Provide the [X, Y] coordinate of the cell's center where the given text is located.  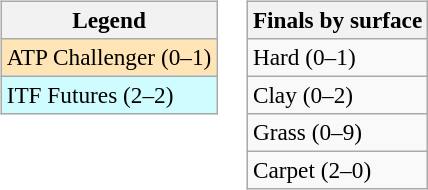
ATP Challenger (0–1) [108, 57]
ITF Futures (2–2) [108, 95]
Hard (0–1) [337, 57]
Legend [108, 20]
Grass (0–9) [337, 133]
Carpet (2–0) [337, 171]
Clay (0–2) [337, 95]
Finals by surface [337, 20]
